Capture the cell that displays the provided text and extract its [X, Y] central coordinate. 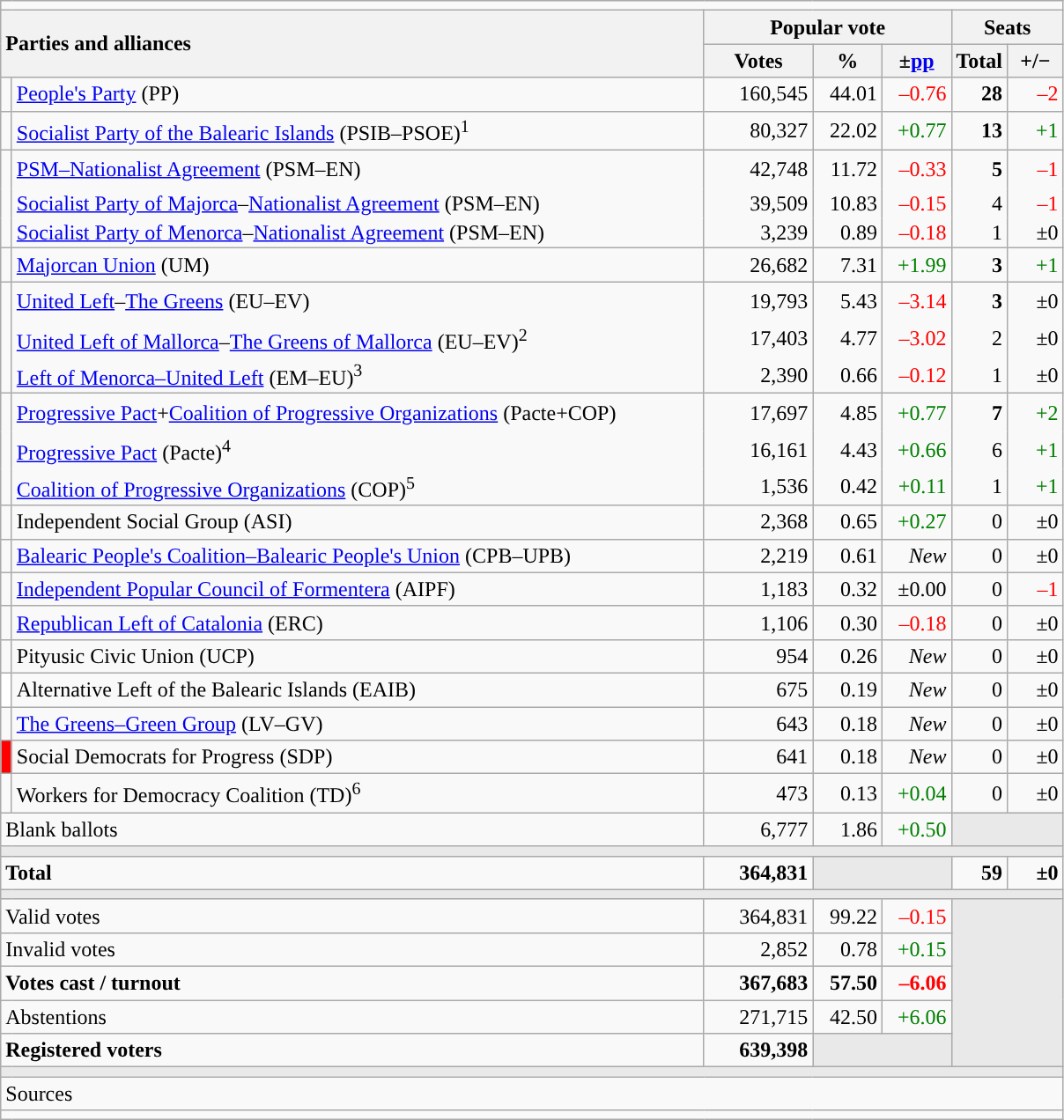
0.89 [847, 232]
28 [979, 94]
Pityusic Civic Union (UCP) [358, 656]
4 [979, 203]
5.43 [847, 301]
2,852 [758, 950]
675 [758, 689]
% [847, 61]
1,183 [758, 589]
–3.02 [916, 338]
Registered voters [352, 1050]
+0.50 [916, 829]
160,545 [758, 94]
–6.06 [916, 984]
10.83 [847, 203]
7.31 [847, 265]
1.86 [847, 829]
13 [979, 130]
United Left of Mallorca–The Greens of Mallorca (EU–EV)2 [358, 338]
2 [979, 338]
0.30 [847, 623]
Alternative Left of the Balearic Islands (EAIB) [358, 689]
+0.04 [916, 794]
271,715 [758, 1017]
Left of Menorca–United Left (EM–EU)3 [358, 375]
–0.12 [916, 375]
639,398 [758, 1050]
Socialist Party of the Balearic Islands (PSIB–PSOE)1 [358, 130]
+0.11 [916, 487]
Popular vote [828, 27]
Balearic People's Coalition–Balearic People's Union (CPB–UPB) [358, 556]
Votes [758, 61]
22.02 [847, 130]
+1.99 [916, 265]
Seats [1008, 27]
People's Party (PP) [358, 94]
0.65 [847, 522]
–0.76 [916, 94]
42,748 [758, 169]
Socialist Party of Menorca–Nationalist Agreement (PSM–EN) [358, 232]
0.26 [847, 656]
0.61 [847, 556]
367,683 [758, 984]
–3.14 [916, 301]
0.78 [847, 950]
0.32 [847, 589]
5 [979, 169]
641 [758, 757]
0.42 [847, 487]
6 [979, 450]
Sources [532, 1094]
0.19 [847, 689]
Independent Popular Council of Formentera (AIPF) [358, 589]
Progressive Pact (Pacte)4 [358, 450]
–0.33 [916, 169]
2,368 [758, 522]
17,403 [758, 338]
Parties and alliances [352, 44]
99.22 [847, 916]
1,536 [758, 487]
0.66 [847, 375]
±0.00 [916, 589]
+6.06 [916, 1017]
1,106 [758, 623]
26,682 [758, 265]
PSM–Nationalist Agreement (PSM–EN) [358, 169]
16,161 [758, 450]
57.50 [847, 984]
Workers for Democracy Coalition (TD)6 [358, 794]
59 [979, 873]
–2 [1036, 94]
Valid votes [352, 916]
Socialist Party of Majorca–Nationalist Agreement (PSM–EN) [358, 203]
42.50 [847, 1017]
2,219 [758, 556]
954 [758, 656]
4.77 [847, 338]
473 [758, 794]
6,777 [758, 829]
Invalid votes [352, 950]
+0.66 [916, 450]
+0.27 [916, 522]
19,793 [758, 301]
4.43 [847, 450]
United Left–The Greens (EU–EV) [358, 301]
4.85 [847, 412]
Republican Left of Catalonia (ERC) [358, 623]
Blank ballots [352, 829]
Coalition of Progressive Organizations (COP)5 [358, 487]
643 [758, 724]
11.72 [847, 169]
Progressive Pact+Coalition of Progressive Organizations (Pacte+COP) [358, 412]
+0.15 [916, 950]
39,509 [758, 203]
7 [979, 412]
+2 [1036, 412]
2,390 [758, 375]
The Greens–Green Group (LV–GV) [358, 724]
80,327 [758, 130]
17,697 [758, 412]
Majorcan Union (UM) [358, 265]
Social Democrats for Progress (SDP) [358, 757]
+/− [1036, 61]
3,239 [758, 232]
Votes cast / turnout [352, 984]
0.13 [847, 794]
Abstentions [352, 1017]
±pp [916, 61]
44.01 [847, 94]
Independent Social Group (ASI) [358, 522]
